Extract the (X, Y) coordinate from the center of the cell holding the provided text.  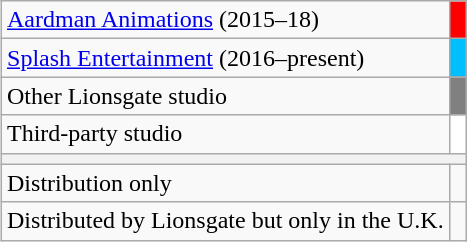
Splash Entertainment (2016–present) (226, 58)
Aardman Animations (2015–18) (226, 20)
Third-party studio (226, 134)
Distributed by Lionsgate but only in the U.K. (226, 221)
Distribution only (226, 183)
Other Lionsgate studio (226, 96)
